Determine the (x, y) coordinate at the center of the cell enclosing the given text.  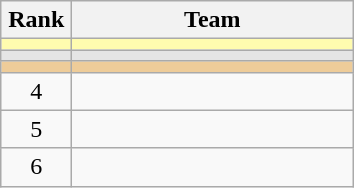
4 (36, 91)
Rank (36, 20)
Team (212, 20)
6 (36, 167)
5 (36, 129)
